Pinpoint the cell where the given text exists, returning its (X, Y) midpoint coordinate. 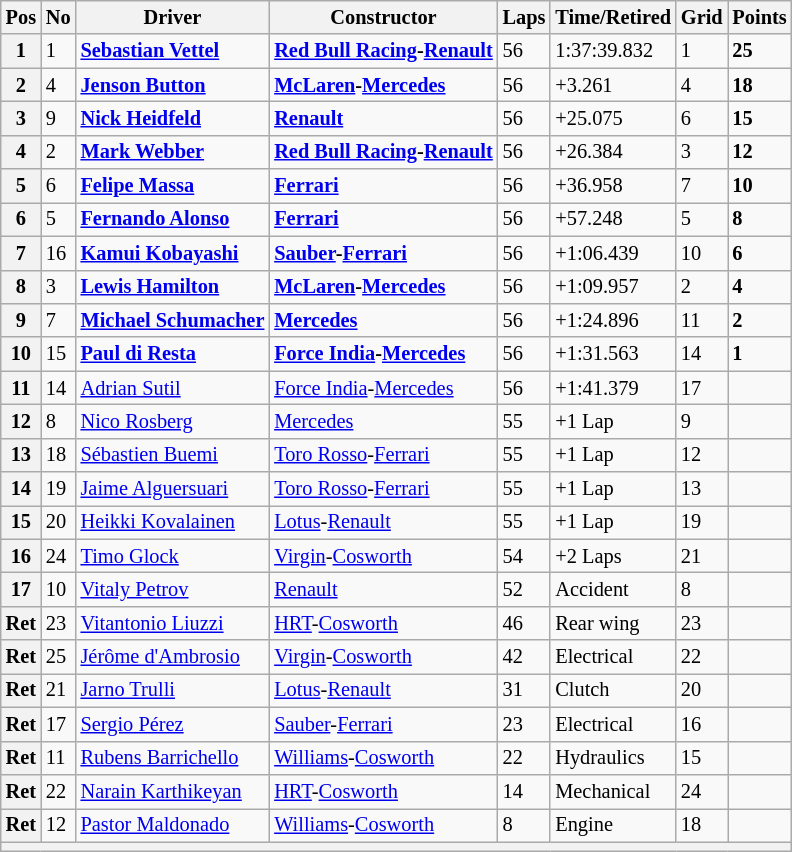
Fernando Alonso (173, 219)
Vitantonio Liuzzi (173, 623)
Jenson Button (173, 85)
+1:09.957 (613, 287)
Laps (524, 17)
Nico Rosberg (173, 421)
Driver (173, 17)
Kamui Kobayashi (173, 253)
Vitaly Petrov (173, 589)
+3.261 (613, 85)
Michael Schumacher (173, 320)
Pastor Maldonado (173, 825)
Pos (21, 17)
Sergio Pérez (173, 724)
+26.384 (613, 152)
Sébastien Buemi (173, 455)
Felipe Massa (173, 186)
Jérôme d'Ambrosio (173, 657)
Adrian Sutil (173, 388)
Nick Heidfeld (173, 118)
No (58, 17)
Paul di Resta (173, 354)
Timo Glock (173, 556)
Sebastian Vettel (173, 51)
Hydraulics (613, 758)
Jaime Alguersuari (173, 489)
Constructor (383, 17)
Mechanical (613, 791)
Clutch (613, 690)
Grid (702, 17)
Heikki Kovalainen (173, 522)
31 (524, 690)
+25.075 (613, 118)
Rubens Barrichello (173, 758)
Rear wing (613, 623)
Narain Karthikeyan (173, 791)
54 (524, 556)
+1:41.379 (613, 388)
42 (524, 657)
+57.248 (613, 219)
1:37:39.832 (613, 51)
46 (524, 623)
Jarno Trulli (173, 690)
+1:06.439 (613, 253)
+2 Laps (613, 556)
+1:24.896 (613, 320)
+36.958 (613, 186)
Lewis Hamilton (173, 287)
Mark Webber (173, 152)
52 (524, 589)
Time/Retired (613, 17)
+1:31.563 (613, 354)
Engine (613, 825)
Points (760, 17)
Accident (613, 589)
